Find where the given text appears and provide that cell's center as (X, Y) coordinate. 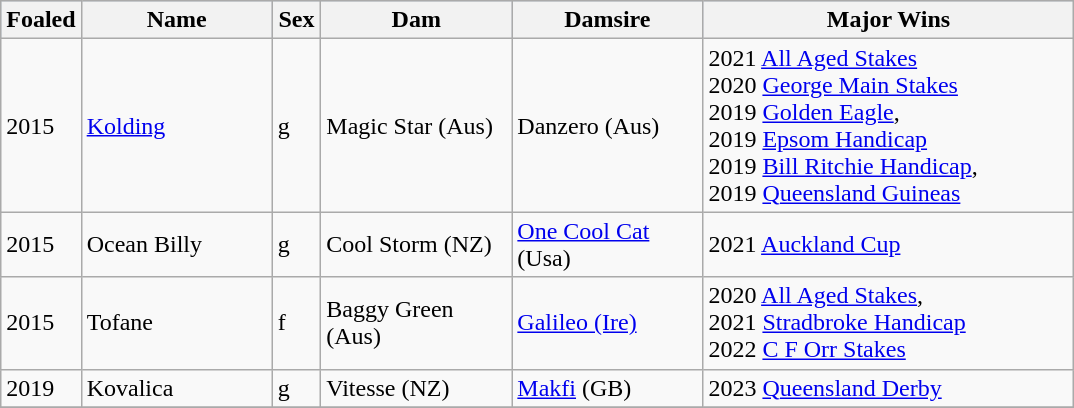
Tofane (176, 323)
Damsire (608, 20)
Vitesse (NZ) (416, 388)
Kovalica (176, 388)
Galileo (Ire) (608, 323)
Dam (416, 20)
Name (176, 20)
Kolding (176, 126)
2019 (41, 388)
Makfi (GB) (608, 388)
Magic Star (Aus) (416, 126)
One Cool Cat (Usa) (608, 244)
Sex (296, 20)
Baggy Green (Aus) (416, 323)
2020 All Aged Stakes, 2021 Stradbroke Handicap 2022 C F Orr Stakes (888, 323)
Danzero (Aus) (608, 126)
2021 Auckland Cup (888, 244)
f (296, 323)
2023 Queensland Derby (888, 388)
Foaled (41, 20)
2021 All Aged Stakes 2020 George Main Stakes 2019 Golden Eagle, 2019 Epsom Handicap 2019 Bill Ritchie Handicap, 2019 Queensland Guineas (888, 126)
Cool Storm (NZ) (416, 244)
Major Wins (888, 20)
Ocean Billy (176, 244)
